Search for the cell housing the specified text and yield its (x, y) center coordinate. 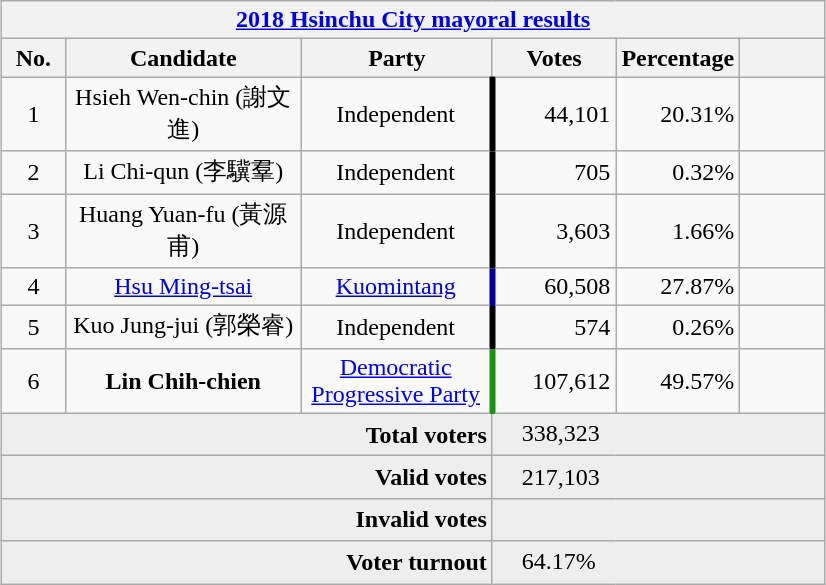
3 (34, 231)
Kuomintang (396, 287)
Kuo Jung-jui (郭榮睿) (183, 328)
2018 Hsinchu City mayoral results (414, 20)
3,603 (554, 231)
No. (34, 58)
Total voters (248, 434)
Hsu Ming-tsai (183, 287)
Voter turnout (248, 562)
Party (396, 58)
60,508 (554, 287)
2 (34, 172)
Li Chi-qun (李驥羣) (183, 172)
1 (34, 114)
Valid votes (248, 478)
Hsieh Wen-chin (謝文進) (183, 114)
64.17% (658, 562)
Huang Yuan-fu (黃源甫) (183, 231)
20.31% (678, 114)
338,323 (658, 434)
0.32% (678, 172)
574 (554, 328)
6 (34, 380)
107,612 (554, 380)
Lin Chih-chien (183, 380)
0.26% (678, 328)
217,103 (658, 478)
Percentage (678, 58)
44,101 (554, 114)
Candidate (183, 58)
49.57% (678, 380)
1.66% (678, 231)
5 (34, 328)
Democratic Progressive Party (396, 380)
705 (554, 172)
Votes (554, 58)
4 (34, 287)
27.87% (678, 287)
Invalid votes (248, 520)
